Provide the (x, y) coordinate of the cell's center where the given text is located.  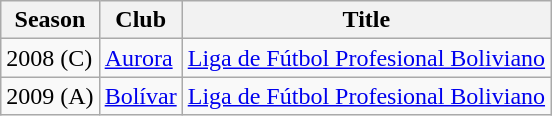
Bolívar (140, 96)
2008 (C) (50, 58)
2009 (A) (50, 96)
Aurora (140, 58)
Club (140, 20)
Title (366, 20)
Season (50, 20)
